For the text-containing cell, return its midpoint in (X, Y) coordinate format. 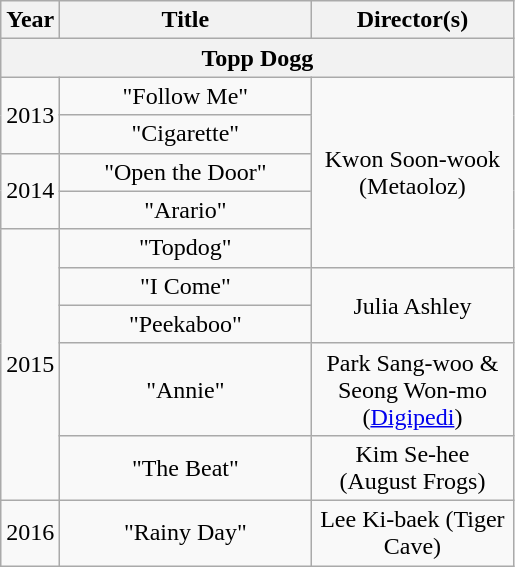
Title (186, 20)
"Peekaboo" (186, 324)
Kwon Soon-wook (Metaoloz) (412, 172)
"Topdog" (186, 248)
Topp Dogg (258, 58)
"Open the Door" (186, 172)
"Cigarette" (186, 134)
Lee Ki-baek (Tiger Cave) (412, 532)
"The Beat" (186, 468)
2016 (30, 532)
Director(s) (412, 20)
"Arario" (186, 210)
2015 (30, 364)
Kim Se-hee (August Frogs) (412, 468)
Park Sang-woo & Seong Won-mo (Digipedi) (412, 389)
2014 (30, 191)
"Annie" (186, 389)
"Follow Me" (186, 96)
Year (30, 20)
Julia Ashley (412, 305)
"Rainy Day" (186, 532)
"I Come" (186, 286)
2013 (30, 115)
